Pinpoint the cell where the given text exists, returning its [X, Y] midpoint coordinate. 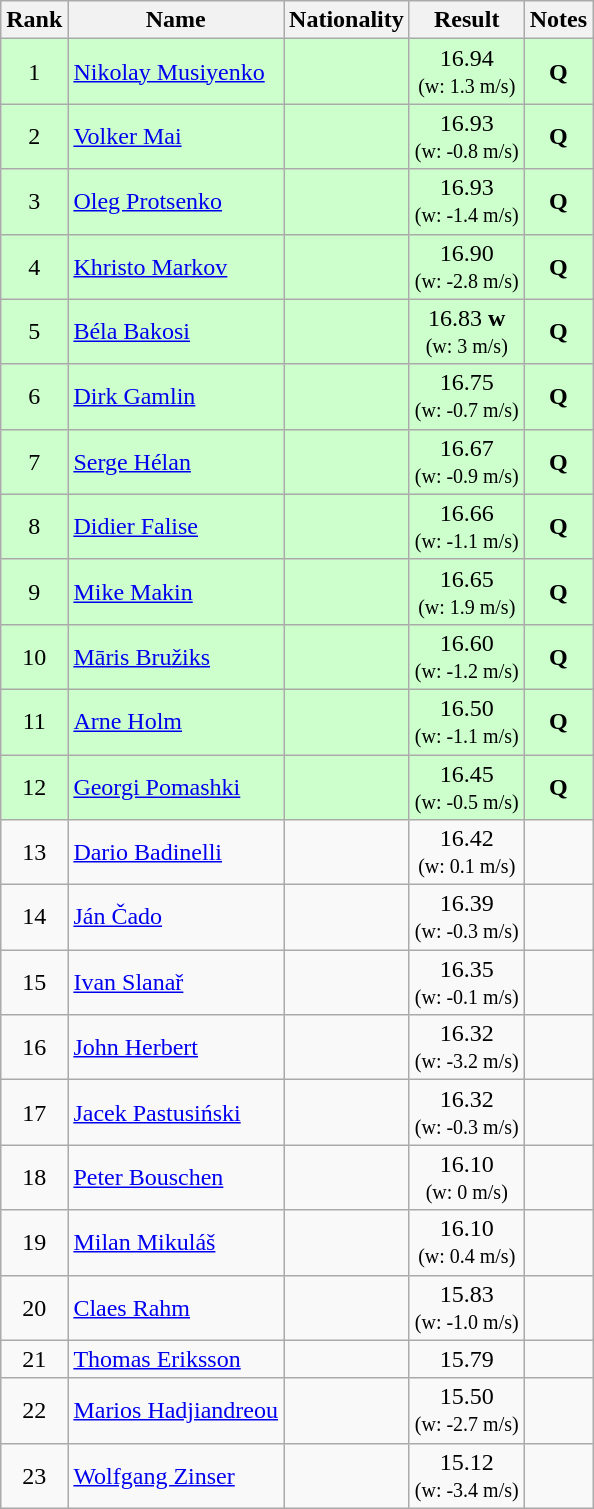
Rank [34, 20]
Dario Badinelli [176, 852]
Didier Falise [176, 526]
16.60(w: -1.2 m/s) [466, 656]
16.35(w: -0.1 m/s) [466, 982]
Volker Mai [176, 136]
16.50(w: -1.1 m/s) [466, 722]
Arne Holm [176, 722]
11 [34, 722]
15.12(w: -3.4 m/s) [466, 1476]
18 [34, 1178]
16.94(w: 1.3 m/s) [466, 72]
16.66(w: -1.1 m/s) [466, 526]
16.67(w: -0.9 m/s) [466, 462]
15.50(w: -2.7 m/s) [466, 1410]
16.90(w: -2.8 m/s) [466, 266]
13 [34, 852]
15.79 [466, 1359]
Name [176, 20]
22 [34, 1410]
16.10(w: 0.4 m/s) [466, 1242]
16.39(w: -0.3 m/s) [466, 918]
19 [34, 1242]
16.32(w: -3.2 m/s) [466, 1048]
Ján Čado [176, 918]
Thomas Eriksson [176, 1359]
17 [34, 1112]
10 [34, 656]
8 [34, 526]
15 [34, 982]
21 [34, 1359]
Ivan Slanař [176, 982]
9 [34, 592]
Māris Bružiks [176, 656]
16.83 w(w: 3 m/s) [466, 332]
4 [34, 266]
3 [34, 202]
Notes [558, 20]
Result [466, 20]
16.75(w: -0.7 m/s) [466, 396]
16.42(w: 0.1 m/s) [466, 852]
16.32(w: -0.3 m/s) [466, 1112]
16.93(w: -0.8 m/s) [466, 136]
14 [34, 918]
16.93(w: -1.4 m/s) [466, 202]
15.83(w: -1.0 m/s) [466, 1308]
Dirk Gamlin [176, 396]
16 [34, 1048]
16.45(w: -0.5 m/s) [466, 786]
5 [34, 332]
20 [34, 1308]
6 [34, 396]
John Herbert [176, 1048]
Serge Hélan [176, 462]
Milan Mikuláš [176, 1242]
12 [34, 786]
Claes Rahm [176, 1308]
7 [34, 462]
16.65(w: 1.9 m/s) [466, 592]
Oleg Protsenko [176, 202]
Nationality [347, 20]
Wolfgang Zinser [176, 1476]
16.10(w: 0 m/s) [466, 1178]
1 [34, 72]
Georgi Pomashki [176, 786]
Nikolay Musiyenko [176, 72]
Mike Makin [176, 592]
Jacek Pastusiński [176, 1112]
2 [34, 136]
23 [34, 1476]
Peter Bouschen [176, 1178]
Khristo Markov [176, 266]
Béla Bakosi [176, 332]
Marios Hadjiandreou [176, 1410]
